Extract the [X, Y] coordinate from the center of the cell holding the provided text.  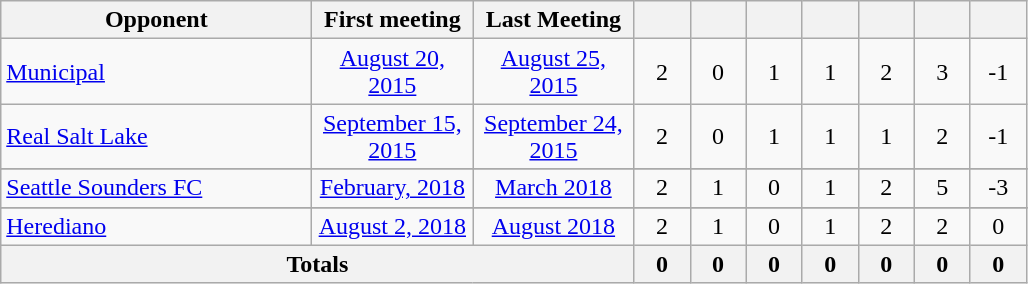
August 2018 [554, 226]
Opponent [156, 20]
Real Salt Lake [156, 136]
August 2, 2018 [392, 226]
First meeting [392, 20]
Totals [318, 264]
August 25, 2015 [554, 72]
Seattle Sounders FC [156, 188]
March 2018 [554, 188]
August 20, 2015 [392, 72]
Municipal [156, 72]
February, 2018 [392, 188]
Last Meeting [554, 20]
September 24, 2015 [554, 136]
September 15, 2015 [392, 136]
5 [942, 188]
3 [942, 72]
Herediano [156, 226]
-3 [998, 188]
